Determine the (x, y) coordinate at the center of the cell enclosing the given text.  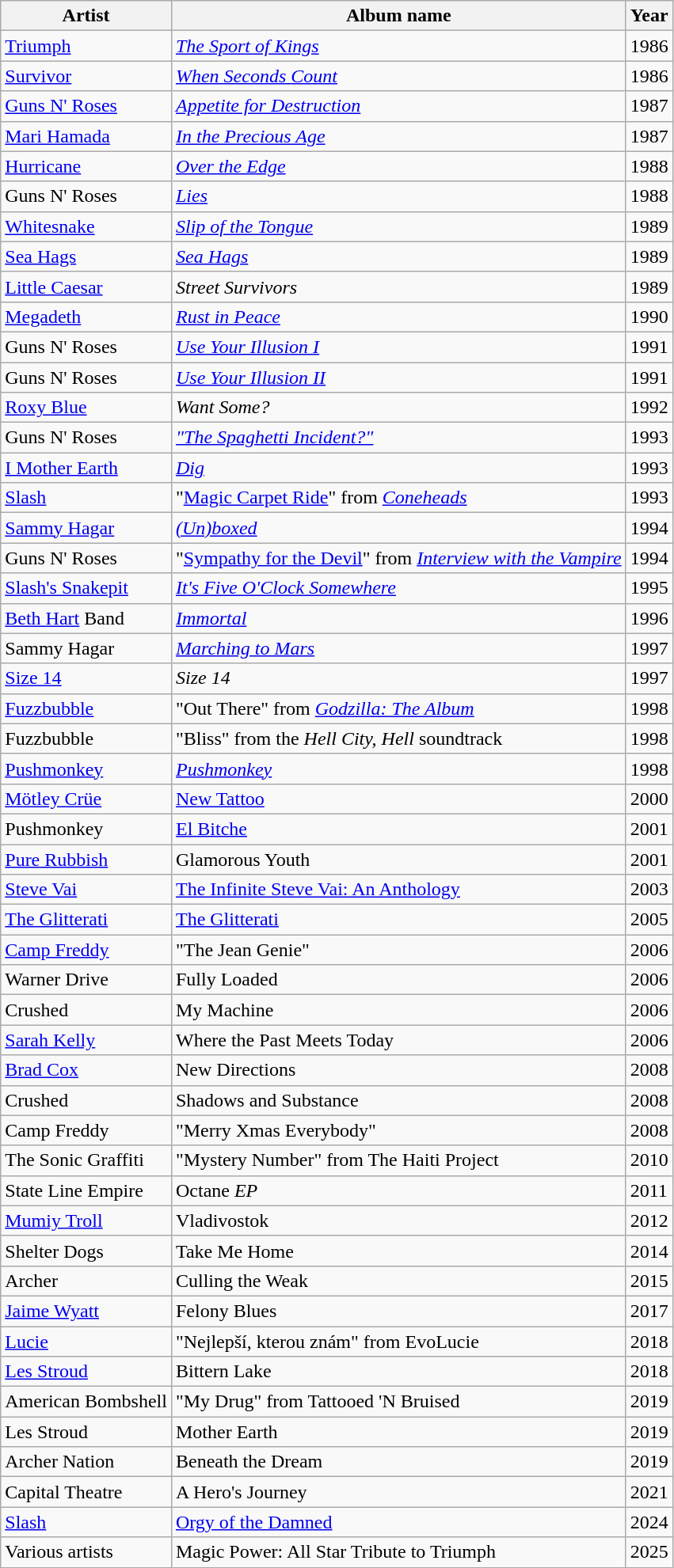
"Out There" from Godzilla: The Album (398, 708)
The Sonic Graffiti (86, 1160)
Steve Vai (86, 890)
Little Caesar (86, 287)
2025 (649, 1552)
Mötley Crüe (86, 799)
Megadeth (86, 317)
Octane EP (398, 1190)
Over the Edge (398, 166)
Take Me Home (398, 1251)
The Sport of Kings (398, 46)
Archer (86, 1281)
2024 (649, 1522)
2010 (649, 1160)
Jaime Wyatt (86, 1311)
Triumph (86, 46)
Hurricane (86, 166)
"Bliss" from the Hell City, Hell soundtrack (398, 738)
State Line Empire (86, 1190)
El Bitche (398, 829)
Want Some? (398, 408)
Mother Earth (398, 1432)
Use Your Illusion I (398, 347)
"The Spaghetti Incident?" (398, 438)
Pure Rubbish (86, 859)
Survivor (86, 76)
Rust in Peace (398, 317)
Lucie (86, 1342)
2017 (649, 1311)
It's Five O'Clock Somewhere (398, 588)
Mari Hamada (86, 136)
2005 (649, 920)
Various artists (86, 1552)
When Seconds Count (398, 76)
New Directions (398, 1070)
Slip of the Tongue (398, 226)
1990 (649, 317)
In the Precious Age (398, 136)
Album name (398, 16)
"Sympathy for the Devil" from Interview with the Vampire (398, 558)
2015 (649, 1281)
"Nejlepší, kterou znám" from EvoLucie (398, 1342)
Roxy Blue (86, 408)
Magic Power: All Star Tribute to Triumph (398, 1552)
New Tattoo (398, 799)
Vladivostok (398, 1221)
Culling the Weak (398, 1281)
"Merry Xmas Everybody" (398, 1130)
2011 (649, 1190)
Beneath the Dream (398, 1462)
1996 (649, 618)
1992 (649, 408)
Sarah Kelly (86, 1040)
My Machine (398, 1010)
"The Jean Genie" (398, 950)
Fully Loaded (398, 980)
2012 (649, 1221)
"Magic Carpet Ride" from Coneheads (398, 498)
Mumiy Troll (86, 1221)
Whitesnake (86, 226)
I Mother Earth (86, 468)
Marching to Mars (398, 648)
Felony Blues (398, 1311)
Dig (398, 468)
Street Survivors (398, 287)
"My Drug" from Tattooed 'N Bruised (398, 1402)
Slash's Snakepit (86, 588)
Year (649, 16)
Where the Past Meets Today (398, 1040)
Appetite for Destruction (398, 106)
2000 (649, 799)
Immortal (398, 618)
2003 (649, 890)
Archer Nation (86, 1462)
(Un)boxed (398, 528)
Use Your Illusion II (398, 378)
Orgy of the Damned (398, 1522)
A Hero's Journey (398, 1492)
Shadows and Substance (398, 1100)
Beth Hart Band (86, 618)
"Mystery Number" from The Haiti Project (398, 1160)
Warner Drive (86, 980)
2014 (649, 1251)
American Bombshell (86, 1402)
Bittern Lake (398, 1372)
Lies (398, 196)
Artist (86, 16)
Brad Cox (86, 1070)
The Infinite Steve Vai: An Anthology (398, 890)
Capital Theatre (86, 1492)
Shelter Dogs (86, 1251)
2021 (649, 1492)
Glamorous Youth (398, 859)
1995 (649, 588)
